Extract the [X, Y] coordinate from the center of the cell holding the provided text.  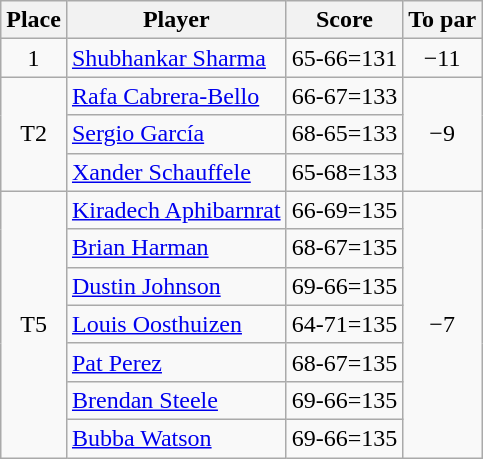
−11 [442, 58]
1 [34, 58]
64-71=135 [344, 324]
Score [344, 20]
68-65=133 [344, 134]
65-68=133 [344, 172]
Sergio García [176, 134]
Brendan Steele [176, 400]
66-69=135 [344, 210]
66-67=133 [344, 96]
To par [442, 20]
T2 [34, 134]
Xander Schauffele [176, 172]
Kiradech Aphibarnrat [176, 210]
Pat Perez [176, 362]
65-66=131 [344, 58]
Place [34, 20]
T5 [34, 324]
Rafa Cabrera-Bello [176, 96]
Dustin Johnson [176, 286]
Shubhankar Sharma [176, 58]
Bubba Watson [176, 438]
−7 [442, 324]
Brian Harman [176, 248]
Louis Oosthuizen [176, 324]
Player [176, 20]
−9 [442, 134]
